Return the [x, y] coordinate for the center point of the cell that contains the specified text.  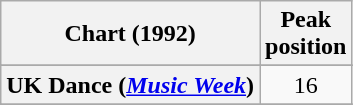
Peakposition [306, 34]
16 [306, 85]
Chart (1992) [130, 34]
UK Dance (Music Week) [130, 85]
